Identify which cell holds the provided text, then report its [x, y] central coordinate. 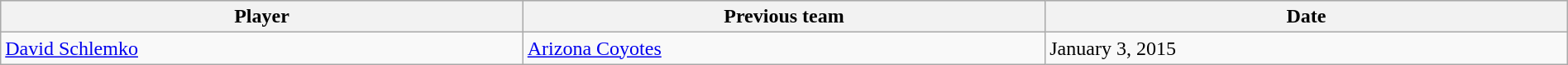
Date [1307, 17]
Player [262, 17]
David Schlemko [262, 48]
Previous team [784, 17]
January 3, 2015 [1307, 48]
Arizona Coyotes [784, 48]
